Return [X, Y] of the center of cell containing provided text 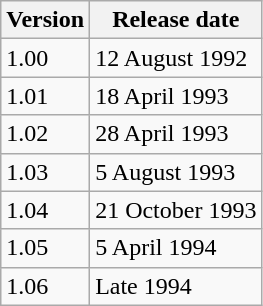
1.05 [46, 248]
21 October 1993 [176, 210]
1.02 [46, 134]
12 August 1992 [176, 58]
1.00 [46, 58]
Version [46, 20]
5 August 1993 [176, 172]
28 April 1993 [176, 134]
18 April 1993 [176, 96]
5 April 1994 [176, 248]
1.06 [46, 286]
1.04 [46, 210]
Release date [176, 20]
1.03 [46, 172]
1.01 [46, 96]
Late 1994 [176, 286]
